Return (x, y) of the center of cell containing provided text 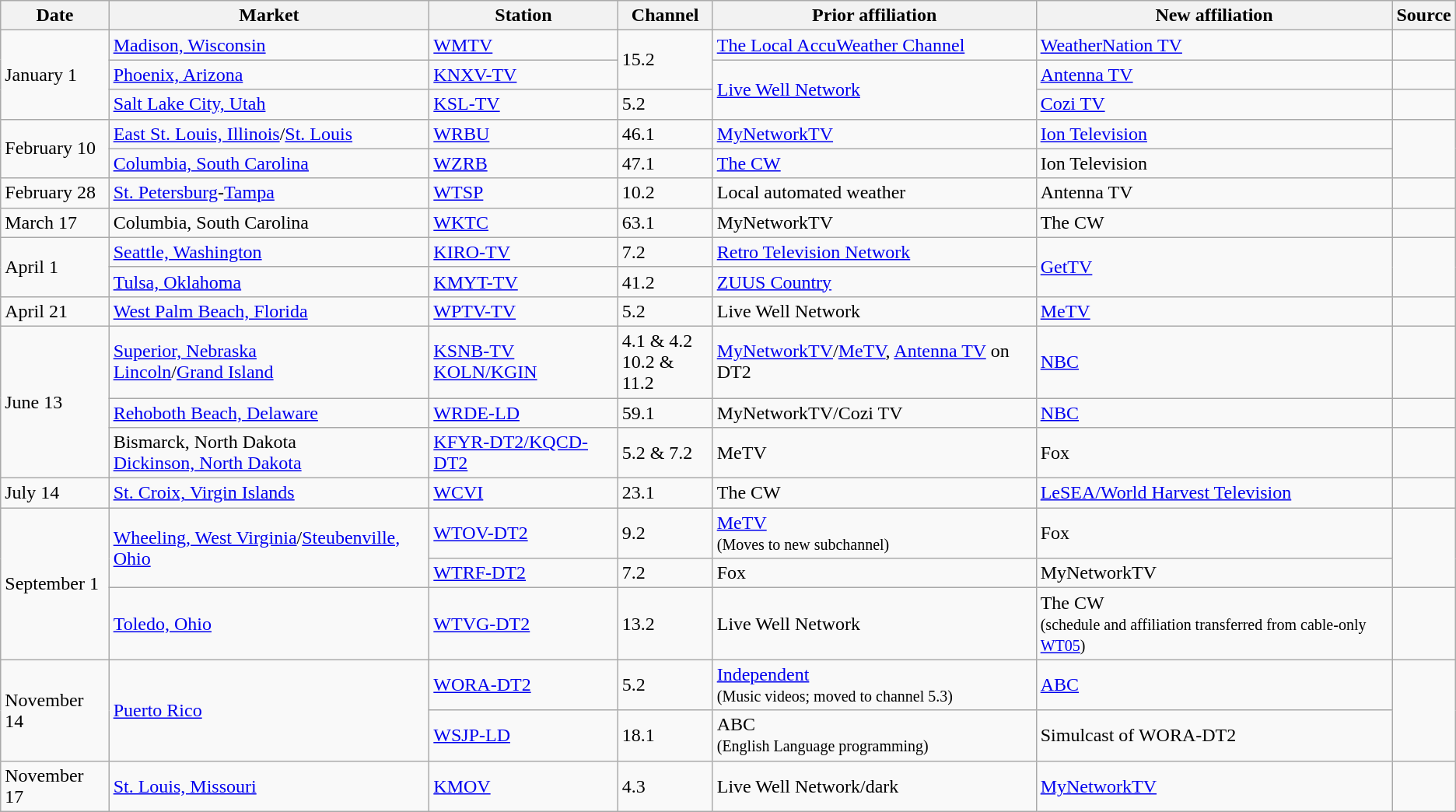
WSJP-LD (523, 736)
23.1 (665, 493)
WKTC (523, 222)
East St. Louis, Illinois/St. Louis (269, 134)
WCVI (523, 493)
Channel (665, 16)
ABC (English Language programming) (874, 736)
February 10 (54, 149)
September 1 (54, 583)
13.2 (665, 624)
ZUUS Country (874, 282)
WORA-DT2 (523, 684)
April 1 (54, 267)
4.1 & 4.210.2 & 11.2 (665, 362)
Madison, Wisconsin (269, 45)
KSNB-TVKOLN/KGIN (523, 362)
Wheeling, West Virginia/Steubenville, Ohio (269, 548)
February 28 (54, 193)
KMOV (523, 786)
Simulcast of WORA-DT2 (1214, 736)
Puerto Rico (269, 710)
Tulsa, Oklahoma (269, 282)
New affiliation (1214, 16)
46.1 (665, 134)
St. Croix, Virgin Islands (269, 493)
18.1 (665, 736)
WZRB (523, 163)
KIRO-TV (523, 252)
Salt Lake City, Utah (269, 104)
WRDE-LD (523, 413)
WTRF-DT2 (523, 573)
WTSP (523, 193)
Phoenix, Arizona (269, 75)
Live Well Network/dark (874, 786)
KFYR-DT2/KQCD-DT2 (523, 453)
Rehoboth Beach, Delaware (269, 413)
MyNetworkTV/Cozi TV (874, 413)
Retro Television Network (874, 252)
47.1 (665, 163)
Prior affiliation (874, 16)
November 17 (54, 786)
15.2 (665, 60)
Source (1423, 16)
Local automated weather (874, 193)
June 13 (54, 401)
LeSEA/World Harvest Television (1214, 493)
WMTV (523, 45)
Station (523, 16)
The Local AccuWeather Channel (874, 45)
Independent (Music videos; moved to channel 5.3) (874, 684)
KMYT-TV (523, 282)
West Palm Beach, Florida (269, 311)
4.3 (665, 786)
10.2 (665, 193)
Market (269, 16)
The CW(schedule and affiliation transferred from cable-only WT05) (1214, 624)
59.1 (665, 413)
KNXV-TV (523, 75)
WeatherNation TV (1214, 45)
January 1 (54, 75)
9.2 (665, 534)
July 14 (54, 493)
Toledo, Ohio (269, 624)
WRBU (523, 134)
Bismarck, North DakotaDickinson, North Dakota (269, 453)
MyNetworkTV/MeTV, Antenna TV on DT2 (874, 362)
Date (54, 16)
ABC (1214, 684)
GetTV (1214, 267)
5.2 & 7.2 (665, 453)
March 17 (54, 222)
41.2 (665, 282)
April 21 (54, 311)
MeTV(Moves to new subchannel) (874, 534)
KSL-TV (523, 104)
Superior, NebraskaLincoln/Grand Island (269, 362)
WTOV-DT2 (523, 534)
Seattle, Washington (269, 252)
WPTV-TV (523, 311)
WTVG-DT2 (523, 624)
St. Petersburg-Tampa (269, 193)
63.1 (665, 222)
Cozi TV (1214, 104)
St. Louis, Missouri (269, 786)
November 14 (54, 710)
